Extract the (x, y) coordinate from the center of the cell holding the provided text.  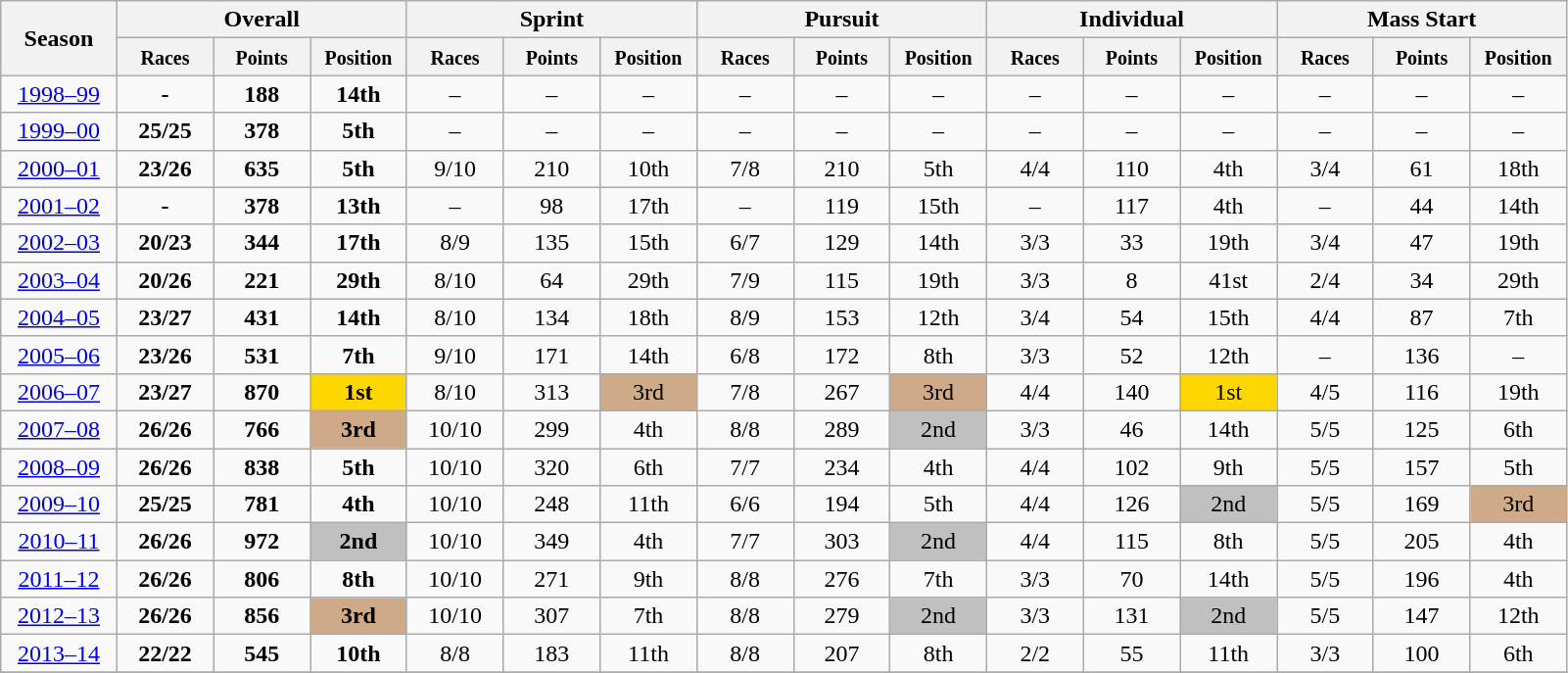
54 (1132, 317)
6/8 (744, 355)
87 (1422, 317)
64 (552, 280)
303 (842, 542)
Individual (1131, 20)
Mass Start (1422, 20)
4/5 (1326, 392)
307 (552, 616)
320 (552, 467)
1999–00 (59, 131)
545 (262, 653)
134 (552, 317)
2003–04 (59, 280)
838 (262, 467)
2013–14 (59, 653)
20/26 (165, 280)
157 (1422, 467)
349 (552, 542)
126 (1132, 505)
147 (1422, 616)
276 (842, 579)
119 (842, 206)
635 (262, 168)
61 (1422, 168)
46 (1132, 429)
129 (842, 243)
313 (552, 392)
2009–10 (59, 505)
194 (842, 505)
205 (1422, 542)
44 (1422, 206)
6/7 (744, 243)
110 (1132, 168)
34 (1422, 280)
47 (1422, 243)
248 (552, 505)
70 (1132, 579)
279 (842, 616)
135 (552, 243)
136 (1422, 355)
207 (842, 653)
98 (552, 206)
52 (1132, 355)
6/6 (744, 505)
870 (262, 392)
289 (842, 429)
140 (1132, 392)
2/4 (1326, 280)
221 (262, 280)
102 (1132, 467)
2000–01 (59, 168)
1998–99 (59, 94)
183 (552, 653)
2004–05 (59, 317)
116 (1422, 392)
41st (1228, 280)
2006–07 (59, 392)
117 (1132, 206)
172 (842, 355)
2002–03 (59, 243)
2007–08 (59, 429)
2011–12 (59, 579)
344 (262, 243)
2001–02 (59, 206)
196 (1422, 579)
Sprint (551, 20)
781 (262, 505)
8 (1132, 280)
2012–13 (59, 616)
131 (1132, 616)
234 (842, 467)
Overall (261, 20)
7/9 (744, 280)
125 (1422, 429)
20/23 (165, 243)
531 (262, 355)
972 (262, 542)
806 (262, 579)
13th (358, 206)
2010–11 (59, 542)
188 (262, 94)
22/22 (165, 653)
2/2 (1034, 653)
Season (59, 38)
271 (552, 579)
2008–09 (59, 467)
55 (1132, 653)
100 (1422, 653)
766 (262, 429)
267 (842, 392)
856 (262, 616)
33 (1132, 243)
431 (262, 317)
2005–06 (59, 355)
Pursuit (841, 20)
171 (552, 355)
299 (552, 429)
169 (1422, 505)
153 (842, 317)
